Output the (x, y) coordinate of the center of the cell containing the given text.  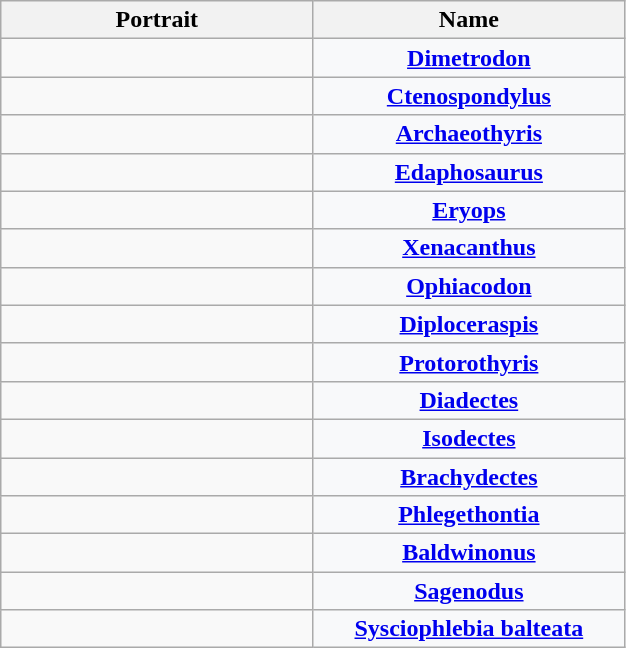
Protorothyris (469, 362)
Diadectes (469, 400)
Phlegethontia (469, 515)
Eryops (469, 210)
Edaphosaurus (469, 172)
Archaeothyris (469, 134)
Dimetrodon (469, 58)
Baldwinonus (469, 553)
Brachydectes (469, 477)
Ctenospondylus (469, 96)
Name (469, 20)
Sysciophlebia balteata (469, 629)
Portrait (157, 20)
Isodectes (469, 438)
Xenacanthus (469, 248)
Ophiacodon (469, 286)
Diploceraspis (469, 324)
Sagenodus (469, 591)
